Locate the cell with the specified text and output its (x, y) center coordinate. 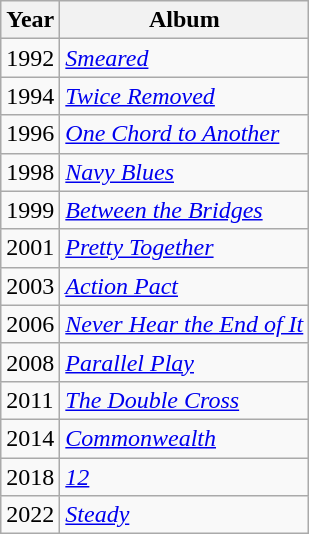
Navy Blues (184, 172)
1996 (30, 134)
Smeared (184, 58)
1999 (30, 210)
1998 (30, 172)
2001 (30, 248)
Commonwealth (184, 438)
One Chord to Another (184, 134)
1992 (30, 58)
Pretty Together (184, 248)
2003 (30, 286)
Never Hear the End of It (184, 324)
Year (30, 20)
Parallel Play (184, 362)
2014 (30, 438)
Steady (184, 515)
1994 (30, 96)
2022 (30, 515)
2006 (30, 324)
Twice Removed (184, 96)
2008 (30, 362)
2011 (30, 400)
Between the Bridges (184, 210)
Album (184, 20)
2018 (30, 477)
12 (184, 477)
Action Pact (184, 286)
The Double Cross (184, 400)
